Extract the (X, Y) coordinate from the center of the cell holding the provided text.  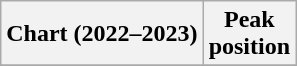
Chart (2022–2023) (102, 34)
Peakposition (249, 34)
